Capture the cell that displays the provided text and extract its [x, y] central coordinate. 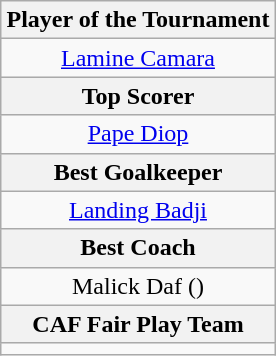
Best Goalkeeper [138, 172]
Player of the Tournament [138, 20]
Top Scorer [138, 96]
Malick Daf () [138, 286]
Best Coach [138, 248]
CAF Fair Play Team [138, 324]
Pape Diop [138, 134]
Landing Badji [138, 210]
Lamine Camara [138, 58]
